Provide the [X, Y] coordinate of the cell's center where the given text is located.  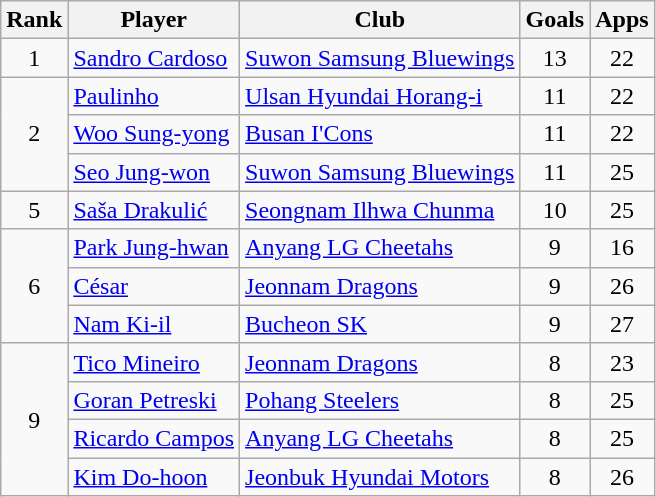
Apps [622, 20]
Jeonbuk Hyundai Motors [380, 477]
Player [154, 20]
27 [622, 324]
Saša Drakulić [154, 210]
Ricardo Campos [154, 438]
Pohang Steelers [380, 400]
Paulinho [154, 96]
Goals [555, 20]
Ulsan Hyundai Horang-i [380, 96]
Kim Do-hoon [154, 477]
Seo Jung-won [154, 172]
Seongnam Ilhwa Chunma [380, 210]
Tico Mineiro [154, 362]
Rank [34, 20]
2 [34, 134]
Club [380, 20]
16 [622, 248]
Nam Ki-il [154, 324]
Bucheon SK [380, 324]
1 [34, 58]
6 [34, 286]
23 [622, 362]
5 [34, 210]
10 [555, 210]
Goran Petreski [154, 400]
Sandro Cardoso [154, 58]
13 [555, 58]
Park Jung-hwan [154, 248]
César [154, 286]
Woo Sung-yong [154, 134]
Busan I'Cons [380, 134]
